Provide the (X, Y) coordinate of the cell's center where the given text is located.  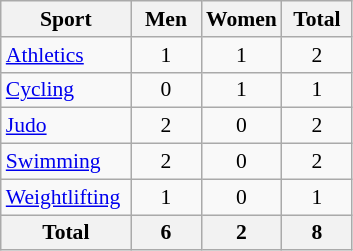
6 (166, 233)
Women (242, 19)
Cycling (66, 90)
Weightlifting (66, 197)
Sport (66, 19)
Men (166, 19)
Athletics (66, 55)
Swimming (66, 162)
Judo (66, 126)
8 (317, 233)
